From the cell containing the given text, extract its center point as (X, Y) coordinate. 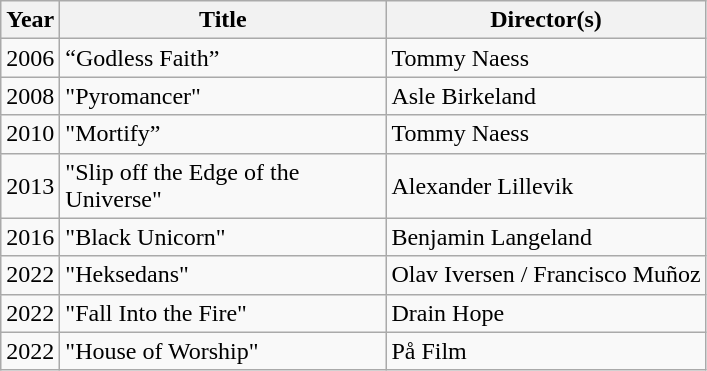
Title (223, 20)
På Film (546, 351)
Alexander Lillevik (546, 186)
Year (30, 20)
"Heksedans" (223, 275)
2016 (30, 237)
2008 (30, 96)
Director(s) (546, 20)
"Fall Into the Fire" (223, 313)
2006 (30, 58)
2010 (30, 134)
2013 (30, 186)
Benjamin Langeland (546, 237)
Drain Hope (546, 313)
"House of Worship" (223, 351)
Asle Birkeland (546, 96)
"Mortify” (223, 134)
"Black Unicorn" (223, 237)
“Godless Faith” (223, 58)
"Pyromancer" (223, 96)
Olav Iversen / Francisco Muñoz (546, 275)
"Slip off the Edge of the Universe" (223, 186)
